Detect which cell encompasses the target text, then output its [x, y] center coordinate. 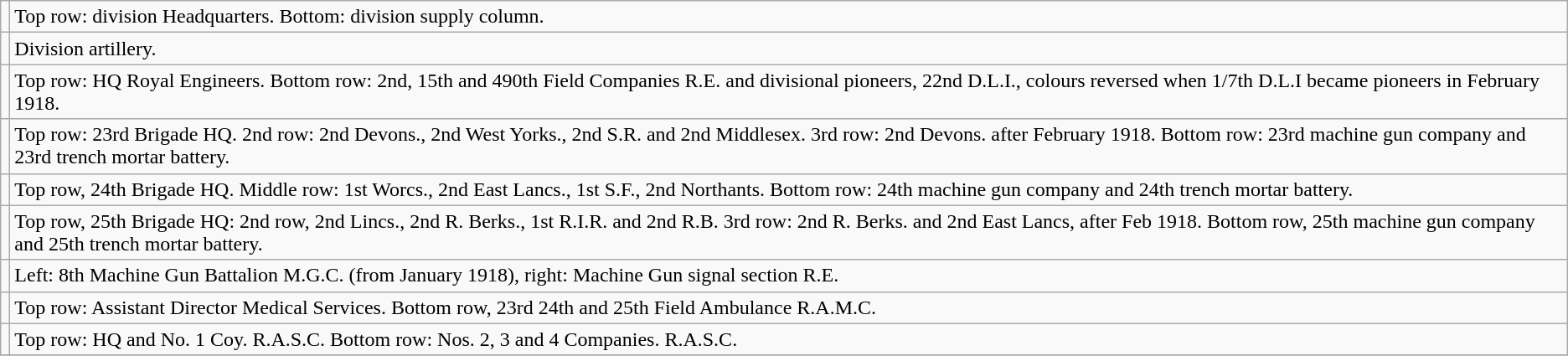
Left: 8th Machine Gun Battalion M.G.C. (from January 1918), right: Machine Gun signal section R.E. [789, 276]
Top row: HQ and No. 1 Coy. R.A.S.C. Bottom row: Nos. 2, 3 and 4 Companies. R.A.S.C. [789, 339]
Top row: Assistant Director Medical Services. Bottom row, 23rd 24th and 25th Field Ambulance R.A.M.C. [789, 307]
Top row: division Headquarters. Bottom: division supply column. [789, 17]
Division artillery. [789, 49]
